Output the [x, y] coordinate of the center of the cell containing the given text.  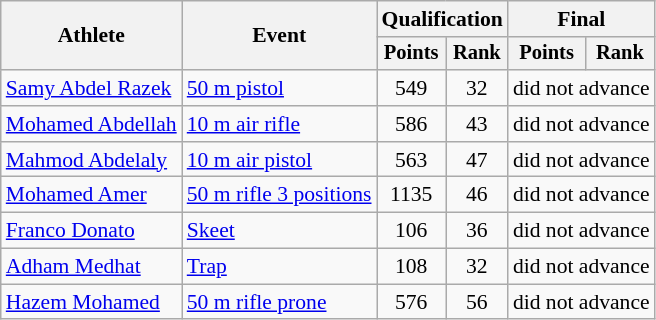
Qualification [442, 19]
10 m air rifle [280, 124]
Event [280, 36]
Final [582, 19]
46 [477, 195]
50 m rifle 3 positions [280, 195]
549 [412, 88]
Mohamed Amer [92, 195]
586 [412, 124]
108 [412, 267]
Samy Abdel Razek [92, 88]
Hazem Mohamed [92, 302]
Franco Donato [92, 231]
1135 [412, 195]
47 [477, 160]
56 [477, 302]
Mahmod Abdelaly [92, 160]
10 m air pistol [280, 160]
36 [477, 231]
43 [477, 124]
50 m pistol [280, 88]
Skeet [280, 231]
576 [412, 302]
563 [412, 160]
106 [412, 231]
Trap [280, 267]
Adham Medhat [92, 267]
Mohamed Abdellah [92, 124]
50 m rifle prone [280, 302]
Athlete [92, 36]
